Locate the cell with the specified text and output its [X, Y] center coordinate. 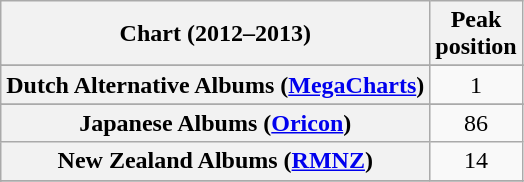
1 [476, 85]
86 [476, 123]
14 [476, 161]
New Zealand Albums (RMNZ) [216, 161]
Peakposition [476, 34]
Japanese Albums (Oricon) [216, 123]
Chart (2012–2013) [216, 34]
Dutch Alternative Albums (MegaCharts) [216, 85]
